Identify which cell holds the provided text, then report its [x, y] central coordinate. 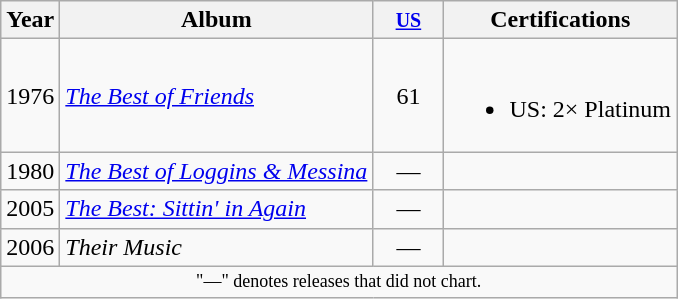
61 [408, 96]
2005 [30, 209]
US [408, 20]
Album [216, 20]
2006 [30, 247]
The Best of Loggins & Messina [216, 171]
The Best: Sittin' in Again [216, 209]
Certifications [560, 20]
1980 [30, 171]
Year [30, 20]
"—" denotes releases that did not chart. [339, 282]
Their Music [216, 247]
1976 [30, 96]
US: 2× Platinum [560, 96]
The Best of Friends [216, 96]
